Search for the cell housing the specified text and yield its (X, Y) center coordinate. 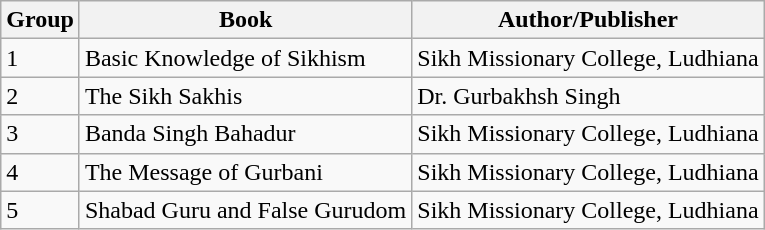
Shabad Guru and False Gurudom (245, 210)
Dr. Gurbakhsh Singh (588, 96)
Banda Singh Bahadur (245, 134)
5 (40, 210)
Book (245, 20)
1 (40, 58)
The Sikh Sakhis (245, 96)
The Message of Gurbani (245, 172)
Author/Publisher (588, 20)
Basic Knowledge of Sikhism (245, 58)
2 (40, 96)
3 (40, 134)
4 (40, 172)
Group (40, 20)
